Scan for the cell matching the given text and deliver its (X, Y) coordinate at center. 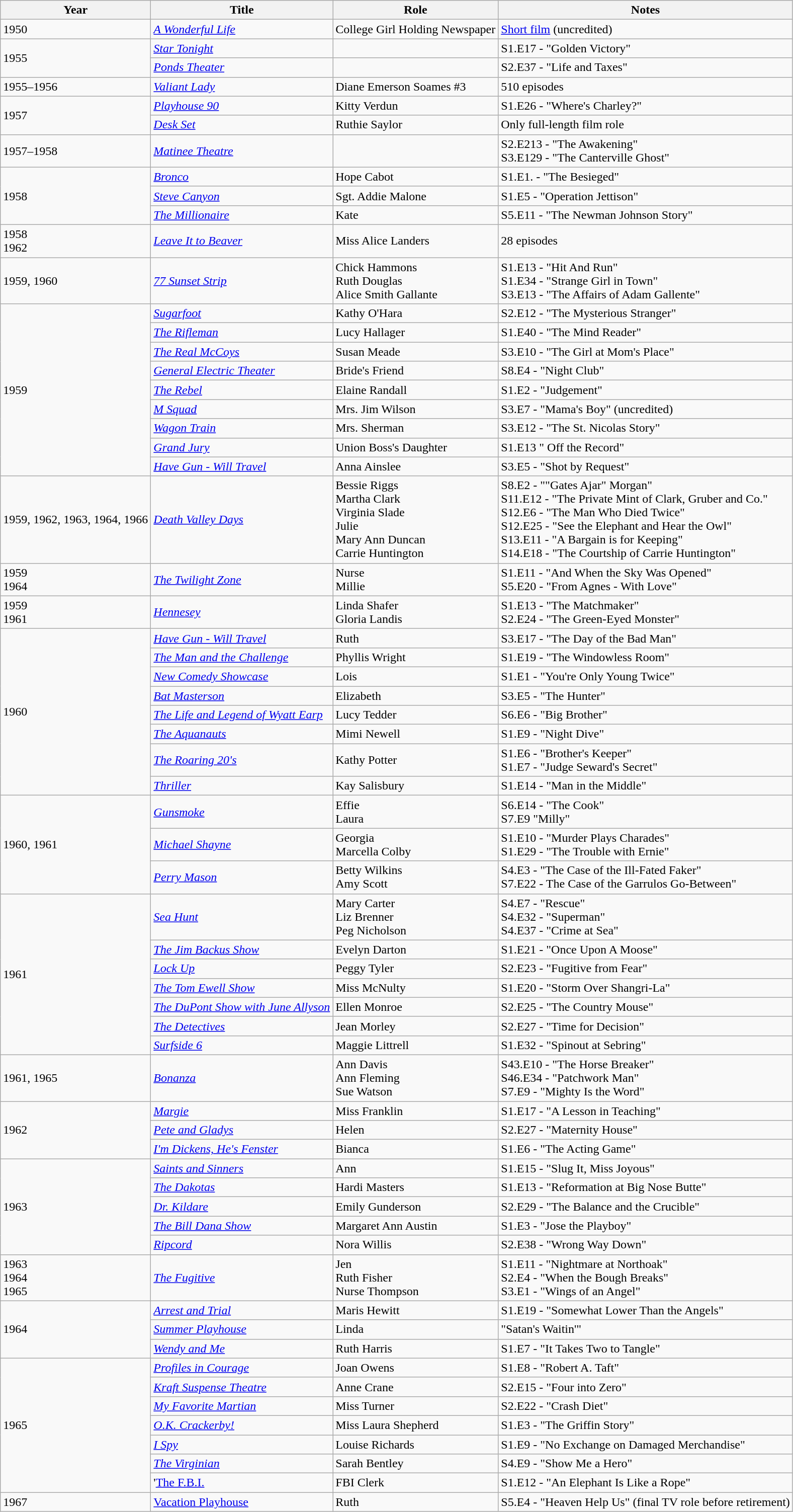
S3.E5 - "Shot by Request" (646, 466)
Margaret Ann Austin (415, 1226)
I Spy (242, 1445)
Hardi Masters (415, 1187)
1961 (75, 974)
I'm Dickens, He's Fenster (242, 1149)
S1.E20 - "Storm Over Shangri-La" (646, 988)
Margie (242, 1110)
Anna Ainslee (415, 466)
Betty Wilkins Amy Scott (415, 878)
Lois (415, 676)
The Fugitive (242, 1278)
Nurse Millie (415, 580)
Bronco (242, 177)
Kate (415, 215)
Lucy Tedder (415, 715)
College Girl Holding Newspaper (415, 29)
1960 (75, 712)
Sarah Bentley (415, 1464)
S2.E29 - "The Balance and the Crucible" (646, 1207)
S2.E213 - "The Awakening" S3.E129 - "The Canterville Ghost" (646, 151)
S1.E11 - "And When the Sky Was Opened" S5.E20 - "From Agnes - With Love" (646, 580)
O.K. Crackerby! (242, 1425)
S2.E12 - "The Mysterious Stranger" (646, 313)
S2.E27 - "Time for Decision" (646, 1026)
77 Sunset Strip (242, 281)
Surfside 6 (242, 1045)
The Real McCoys (242, 352)
Pete and Gladys (242, 1130)
S4.E7 - "Rescue" S4.E32 - "Superman" S4.E37 - "Crime at Sea" (646, 917)
The Virginian (242, 1464)
S3.E7 - "Mama's Boy" (uncredited) (646, 409)
Linda Shafer Gloria Landis (415, 612)
The Life and Legend of Wyatt Earp (242, 715)
196319641965 (75, 1278)
Susan Meade (415, 352)
Mrs. Sherman (415, 428)
S1.E12 - "An Elephant Is Like a Rope" (646, 1483)
S1.E21 - "Once Upon A Moose" (646, 949)
Miss Franklin (415, 1110)
Lucy Hallager (415, 333)
Ponds Theater (242, 67)
Year (75, 10)
1967 (75, 1502)
The Rifleman (242, 333)
Lock Up (242, 969)
Elaine Randall (415, 390)
S1.E1 - "You're Only Young Twice" (646, 676)
Maris Hewitt (415, 1310)
Georgia Marcella Colby (415, 844)
Kitty Verdun (415, 106)
Effie Laura (415, 812)
1965 (75, 1425)
S1.E40 - "The Mind Reader" (646, 333)
S1.E19 - "Somewhat Lower Than the Angels" (646, 1310)
Thriller (242, 786)
Saints and Sinners (242, 1168)
S4.E9 - "Show Me a Hero" (646, 1464)
Ann (415, 1168)
Arrest and Trial (242, 1310)
Jean Morley (415, 1026)
Wagon Train (242, 428)
S1.E19 - "The Windowless Room" (646, 657)
Bessie Riggs Martha Clark Virginia Slade Julie Mary Ann Duncan Carrie Huntington (415, 519)
Perry Mason (242, 878)
S8.E4 - "Night Club" (646, 371)
Evelyn Darton (415, 949)
The Aquanauts (242, 734)
The Bill Dana Show (242, 1226)
New Comedy Showcase (242, 676)
Miss Laura Shepherd (415, 1425)
The DuPont Show with June Allyson (242, 1007)
Role (415, 10)
1950 (75, 29)
1958 (75, 196)
1962 (75, 1130)
S2.E27 - "Maternity House" (646, 1130)
Valiant Lady (242, 87)
Ann Davis Ann Fleming Sue Watson (415, 1078)
Miss Turner (415, 1406)
Ellen Monroe (415, 1007)
S3.E5 - "The Hunter" (646, 696)
Mimi Newell (415, 734)
S1.E13 " Off the Record" (646, 447)
The Jim Backus Show (242, 949)
Bonanza (242, 1078)
S2.E15 - "Four into Zero" (646, 1387)
S1.E3 - "The Griffin Story" (646, 1425)
Bat Masterson (242, 696)
1960, 1961 (75, 844)
Anne Crane (415, 1387)
Ruthie Saylor (415, 125)
1955 (75, 58)
Only full-length film role (646, 125)
1959, 1962, 1963, 1964, 1966 (75, 519)
510 episodes (646, 87)
Ripcord (242, 1245)
'The F.B.I. (242, 1483)
Dr. Kildare (242, 1207)
Chick Hammons Ruth Douglas Alice Smith Gallante (415, 281)
Hennesey (242, 612)
19591961 (75, 612)
Summer Playhouse (242, 1329)
The Man and the Challenge (242, 657)
1961, 1965 (75, 1078)
The Tom Ewell Show (242, 988)
S1.E26 - "Where's Charley?" (646, 106)
Sugarfoot (242, 313)
S1.E14 - "Man in the Middle" (646, 786)
Short film (uncredited) (646, 29)
1957 (75, 115)
S5.E4 - "Heaven Help Us" (final TV role before retirement) (646, 1502)
Grand Jury (242, 447)
S2.E25 - "The Country Mouse" (646, 1007)
S1.E6 - "Brother's Keeper" S1.E7 - "Judge Seward's Secret" (646, 760)
S3.E10 - "The Girl at Mom's Place" (646, 352)
Miss Alice Landers (415, 241)
Miss McNulty (415, 988)
S2.E37 - "Life and Taxes" (646, 67)
Emily Gunderson (415, 1207)
S1.E9 - "Night Dive" (646, 734)
S2.E22 - "Crash Diet" (646, 1406)
Playhouse 90 (242, 106)
Profiles in Courage (242, 1368)
My Favorite Martian (242, 1406)
The Rebel (242, 390)
Bride's Friend (415, 371)
S1.E15 - "Slug It, Miss Joyous" (646, 1168)
A Wonderful Life (242, 29)
S1.E9 - "No Exchange on Damaged Merchandise" (646, 1445)
Hope Cabot (415, 177)
S1.E2 - "Judgement" (646, 390)
S1.E5 - "Operation Jettison" (646, 196)
Michael Shayne (242, 844)
S2.E38 - "Wrong Way Down" (646, 1245)
Leave It to Beaver (242, 241)
S3.E12 - "The St. Nicolas Story" (646, 428)
1964 (75, 1329)
1963 (75, 1207)
1955–1956 (75, 87)
General Electric Theater (242, 371)
S3.E17 - "The Day of the Bad Man" (646, 638)
Joan Owens (415, 1368)
S1.E17 - "A Lesson in Teaching" (646, 1110)
Star Tonight (242, 48)
Nora Willis (415, 1245)
Steve Canyon (242, 196)
Bianca (415, 1149)
Ruth Harris (415, 1348)
Kay Salisbury (415, 786)
Gunsmoke (242, 812)
Title (242, 10)
The Millionaire (242, 215)
Peggy Tyler (415, 969)
Sgt. Addie Malone (415, 196)
28 episodes (646, 241)
S6.E14 - "The Cook" S7.E9 "Milly" (646, 812)
Vacation Playhouse (242, 1502)
M Squad (242, 409)
1959, 1960 (75, 281)
The Dakotas (242, 1187)
Mary Carter Liz Brenner Peg Nicholson (415, 917)
The Detectives (242, 1026)
The Roaring 20's (242, 760)
Louise Richards (415, 1445)
Desk Set (242, 125)
Helen (415, 1130)
Linda (415, 1329)
"Satan's Waitin'" (646, 1329)
Wendy and Me (242, 1348)
S1.E17 - "Golden Victory" (646, 48)
Union Boss's Daughter (415, 447)
S1.E13 - "Reformation at Big Nose Butte" (646, 1187)
Death Valley Days (242, 519)
S4.E3 - "The Case of the Ill-Fated Faker" S7.E22 - The Case of the Garrulos Go-Between" (646, 878)
S5.E11 - "The Newman Johnson Story" (646, 215)
Diane Emerson Soames #3 (415, 87)
S1.E7 - "It Takes Two to Tangle" (646, 1348)
S43.E10 - "The Horse Breaker" S46.E34 - "Patchwork Man" S7.E9 - "Mighty Is the Word" (646, 1078)
1959 (75, 390)
Mrs. Jim Wilson (415, 409)
Elizabeth (415, 696)
Jen Ruth Fisher Nurse Thompson (415, 1278)
S1.E8 - "Robert A. Taft" (646, 1368)
Notes (646, 10)
S1.E11 - "Nightmare at Northoak" S2.E4 - "When the Bough Breaks" S3.E1 - "Wings of an Angel" (646, 1278)
Sea Hunt (242, 917)
S1.E1. - "The Besieged" (646, 177)
S1.E10 - "Murder Plays Charades" S1.E29 - "The Trouble with Ernie" (646, 844)
Kathy O'Hara (415, 313)
1957–1958 (75, 151)
Maggie Littrell (415, 1045)
S1.E6 - "The Acting Game" (646, 1149)
Kathy Potter (415, 760)
S2.E23 - "Fugitive from Fear" (646, 969)
S1.E32 - "Spinout at Sebring" (646, 1045)
S1.E13 - "The Matchmaker" S2.E24 - "The Green-Eyed Monster" (646, 612)
FBI Clerk (415, 1483)
S1.E13 - "Hit And Run" S1.E34 - "Strange Girl in Town" S3.E13 - "The Affairs of Adam Gallente" (646, 281)
19591964 (75, 580)
Phyllis Wright (415, 657)
Kraft Suspense Theatre (242, 1387)
S1.E3 - "Jose the Playboy" (646, 1226)
S6.E6 - "Big Brother" (646, 715)
The Twilight Zone (242, 580)
19581962 (75, 241)
Matinee Theatre (242, 151)
